From the cell containing the given text, extract its center point as [x, y] coordinate. 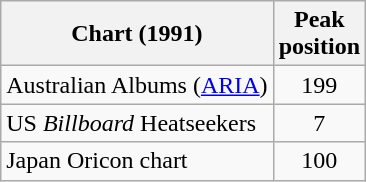
Chart (1991) [137, 34]
199 [319, 85]
Australian Albums (ARIA) [137, 85]
100 [319, 161]
Peakposition [319, 34]
7 [319, 123]
US Billboard Heatseekers [137, 123]
Japan Oricon chart [137, 161]
